Pinpoint the cell where the given text exists, returning its [x, y] midpoint coordinate. 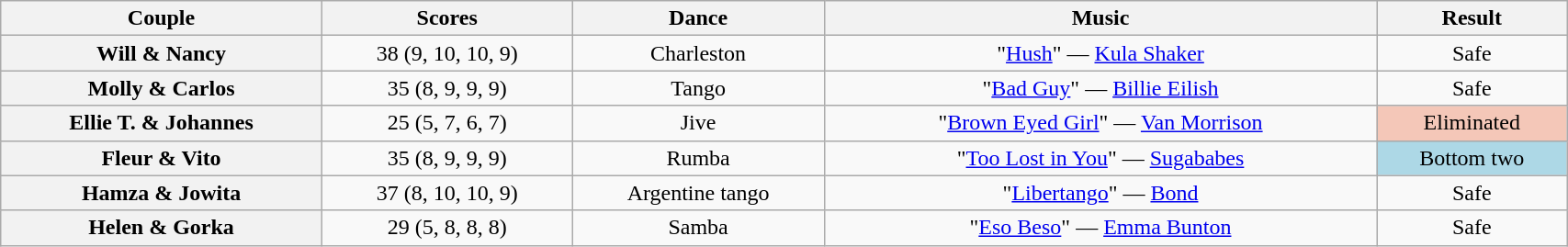
"Brown Eyed Girl" — Van Morrison [1100, 123]
Molly & Carlos [162, 88]
Tango [698, 88]
37 (8, 10, 10, 9) [446, 193]
Argentine tango [698, 193]
Dance [698, 18]
Music [1100, 18]
Couple [162, 18]
Samba [698, 228]
Ellie T. & Johannes [162, 123]
25 (5, 7, 6, 7) [446, 123]
Helen & Gorka [162, 228]
Result [1472, 18]
Eliminated [1472, 123]
"Libertango" — Bond [1100, 193]
Fleur & Vito [162, 158]
38 (9, 10, 10, 9) [446, 53]
Hamza & Jowita [162, 193]
Bottom two [1472, 158]
Jive [698, 123]
Scores [446, 18]
"Hush" — Kula Shaker [1100, 53]
"Too Lost in You" — Sugababes [1100, 158]
"Eso Beso" — Emma Bunton [1100, 228]
29 (5, 8, 8, 8) [446, 228]
Rumba [698, 158]
Will & Nancy [162, 53]
"Bad Guy" — Billie Eilish [1100, 88]
Charleston [698, 53]
